Identify which cell holds the provided text, then report its [X, Y] central coordinate. 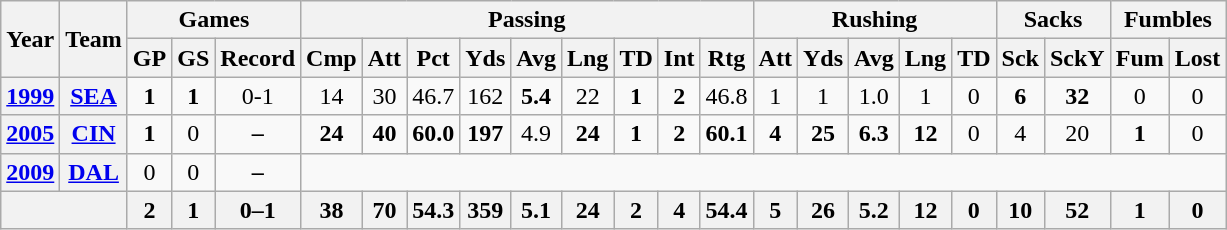
0–1 [258, 210]
26 [822, 210]
60.0 [434, 134]
54.4 [726, 210]
30 [384, 96]
1.0 [874, 96]
5.4 [536, 96]
46.7 [434, 96]
Int [679, 58]
Sacks [1053, 20]
GP [149, 58]
Year [30, 39]
SEA [94, 96]
6 [1020, 96]
46.8 [726, 96]
32 [1077, 96]
6.3 [874, 134]
Games [214, 20]
14 [332, 96]
5 [775, 210]
60.1 [726, 134]
GS [194, 58]
25 [822, 134]
1999 [30, 96]
Lost [1197, 58]
10 [1020, 210]
Pct [434, 58]
CIN [94, 134]
5.1 [536, 210]
40 [384, 134]
Rtg [726, 58]
Passing [528, 20]
20 [1077, 134]
2009 [30, 172]
22 [587, 96]
54.3 [434, 210]
38 [332, 210]
Sck [1020, 58]
Team [94, 39]
0-1 [258, 96]
2005 [30, 134]
Rushing [874, 20]
SckY [1077, 58]
Cmp [332, 58]
Fumbles [1168, 20]
Fum [1140, 58]
52 [1077, 210]
359 [486, 210]
70 [384, 210]
DAL [94, 172]
4.9 [536, 134]
162 [486, 96]
197 [486, 134]
Record [258, 58]
5.2 [874, 210]
